Find where the given text appears and provide that cell's center as [X, Y] coordinate. 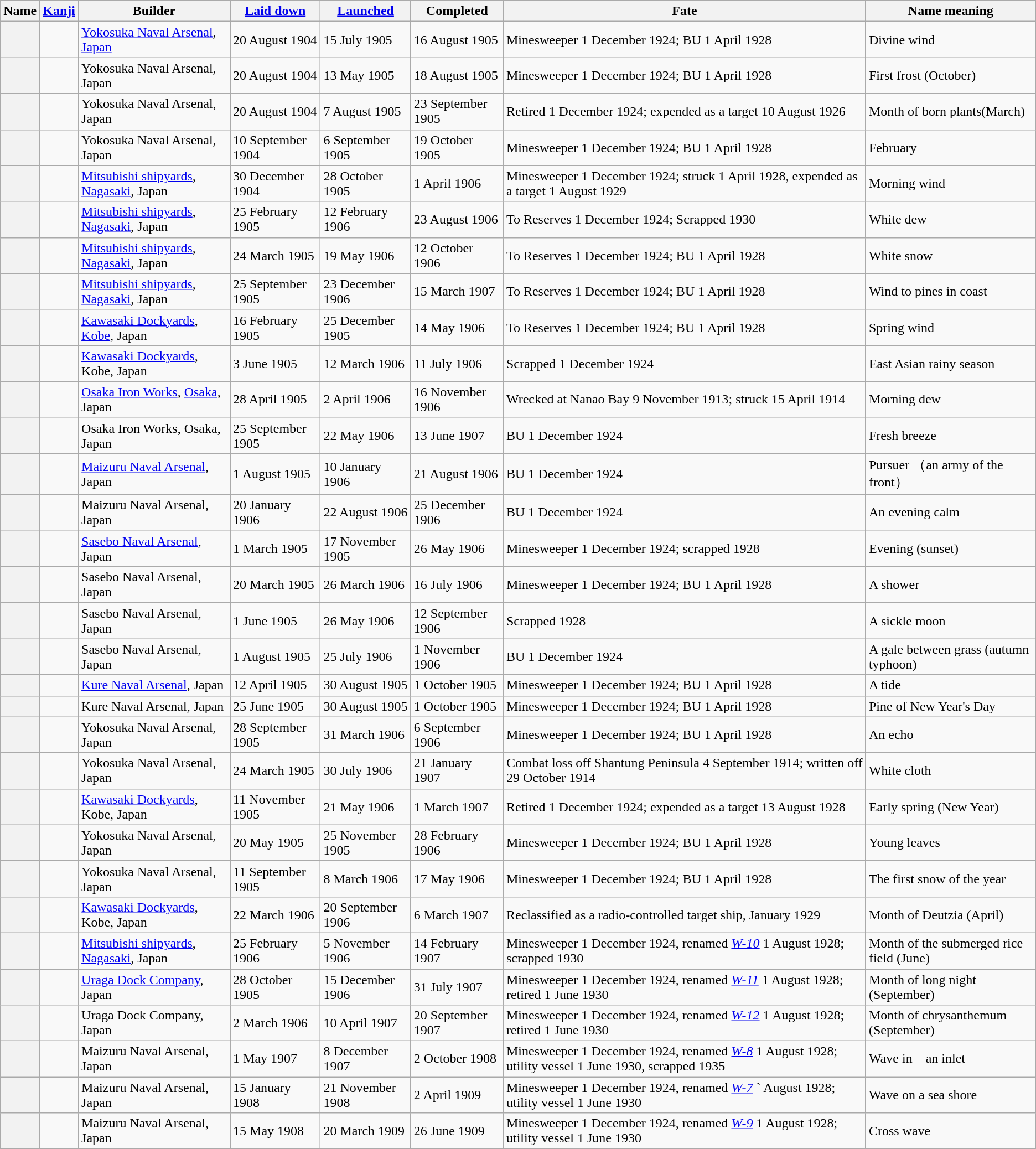
15 July 1905 [365, 40]
Minesweeper 1 December 1924, renamed W-11 1 August 1928; retired 1 June 1930 [684, 986]
25 December 1905 [365, 328]
14 February 1907 [457, 951]
Cross wave [951, 1131]
Kanji [59, 11]
14 May 1906 [457, 328]
11 September 1905 [276, 879]
Pursuer （an army of the front） [951, 474]
16 February 1905 [276, 328]
28 April 1905 [276, 400]
6 March 1907 [457, 914]
Minesweeper 1 December 1924, renamed W-12 1 August 1928; retired 1 June 1930 [684, 1023]
Minesweeper 1 December 1924; scrapped 1928 [684, 549]
Minesweeper 1 December 1924, renamed W-8 1 August 1928; utility vessel 1 June 1930, scrapped 1935 [684, 1059]
A shower [951, 584]
Minesweeper 1 December 1924, renamed W-7 ` August 1928; utility vessel 1 June 1930 [684, 1095]
A gale between grass (autumn typhoon) [951, 656]
Minesweeper 1 December 1924; struck 1 April 1928, expended as a target 1 August 1929 [684, 184]
Month of long night (September) [951, 986]
19 October 1905 [457, 147]
10 January 1906 [365, 474]
Minesweeper 1 December 1924, renamed W-10 1 August 1928; scrapped 1930 [684, 951]
25 July 1906 [365, 656]
15 January 1908 [276, 1095]
25 February 1905 [276, 219]
21 August 1906 [457, 474]
2 April 1906 [365, 400]
Spring wind [951, 328]
10 April 1907 [365, 1023]
20 September 1906 [365, 914]
Launched [365, 11]
18 August 1905 [457, 75]
To Reserves 1 December 1924; Scrapped 1930 [684, 219]
Evening (sunset) [951, 549]
Morning wind [951, 184]
February [951, 147]
31 March 1906 [365, 735]
Scrapped 1928 [684, 621]
2 March 1906 [276, 1023]
23 August 1906 [457, 219]
11 July 1906 [457, 363]
23 December 1906 [365, 291]
1 November 1906 [457, 656]
1 May 1907 [276, 1059]
10 September 1904 [276, 147]
Divine wind [951, 40]
25 December 1906 [457, 513]
20 March 1905 [276, 584]
Pine of New Year's Day [951, 706]
White dew [951, 219]
17 May 1906 [457, 879]
3 June 1905 [276, 363]
12 February 1906 [365, 219]
23 September 1905 [457, 112]
Builder [154, 11]
Laid down [276, 11]
19 May 1906 [365, 256]
Scrapped 1 December 1924 [684, 363]
21 May 1906 [365, 807]
1 April 1906 [457, 184]
16 November 1906 [457, 400]
16 July 1906 [457, 584]
White cloth [951, 770]
Name [20, 11]
13 June 1907 [457, 435]
25 November 1905 [365, 842]
12 September 1906 [457, 621]
First frost (October) [951, 75]
15 December 1906 [365, 986]
11 November 1905 [276, 807]
Name meaning [951, 11]
15 March 1907 [457, 291]
12 October 1906 [457, 256]
13 May 1905 [365, 75]
Month of the submerged rice field (June) [951, 951]
28 September 1905 [276, 735]
2 October 1908 [457, 1059]
Completed [457, 11]
Retired 1 December 1924; expended as a target 10 August 1926 [684, 112]
17 November 1905 [365, 549]
26 June 1909 [457, 1131]
8 March 1906 [365, 879]
22 March 1906 [276, 914]
A sickle moon [951, 621]
A tide [951, 685]
Wrecked at Nanao Bay 9 November 1913; struck 15 April 1914 [684, 400]
The first snow of the year [951, 879]
Wave in an inlet [951, 1059]
20 January 1906 [276, 513]
21 January 1907 [457, 770]
Wave on a sea shore [951, 1095]
6 September 1905 [365, 147]
Month of Deutzia (April) [951, 914]
20 September 1907 [457, 1023]
East Asian rainy season [951, 363]
6 September 1906 [457, 735]
Month of born plants(March) [951, 112]
Fate [684, 11]
28 February 1906 [457, 842]
1 June 1905 [276, 621]
25 February 1906 [276, 951]
22 August 1906 [365, 513]
30 December 1904 [276, 184]
5 November 1906 [365, 951]
Minesweeper 1 December 1924, renamed W-9 1 August 1928; utility vessel 1 June 1930 [684, 1131]
26 March 1906 [365, 584]
20 May 1905 [276, 842]
2 April 1909 [457, 1095]
22 May 1906 [365, 435]
An evening calm [951, 513]
30 July 1906 [365, 770]
Fresh breeze [951, 435]
1 March 1905 [276, 549]
20 March 1909 [365, 1131]
Retired 1 December 1924; expended as a target 13 August 1928 [684, 807]
Reclassified as a radio-controlled target ship, January 1929 [684, 914]
Young leaves [951, 842]
An echo [951, 735]
8 December 1907 [365, 1059]
White snow [951, 256]
Combat loss off Shantung Peninsula 4 September 1914; written off 29 October 1914 [684, 770]
16 August 1905 [457, 40]
15 May 1908 [276, 1131]
1 March 1907 [457, 807]
31 July 1907 [457, 986]
Morning dew [951, 400]
Month of chrysanthemum (September) [951, 1023]
Wind to pines in coast [951, 291]
25 June 1905 [276, 706]
12 March 1906 [365, 363]
21 November 1908 [365, 1095]
12 April 1905 [276, 685]
7 August 1905 [365, 112]
Early spring (New Year) [951, 807]
